Identify which cell holds the provided text, then report its [X, Y] central coordinate. 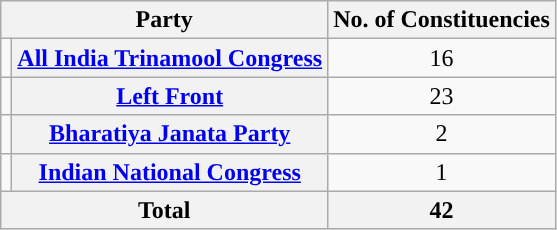
Left Front [170, 96]
1 [442, 172]
2 [442, 134]
42 [442, 210]
All India Trinamool Congress [170, 58]
Indian National Congress [170, 172]
16 [442, 58]
Bharatiya Janata Party [170, 134]
No. of Constituencies [442, 20]
Total [164, 210]
Party [164, 20]
23 [442, 96]
